Scan for the cell matching the given text and deliver its [X, Y] coordinate at center. 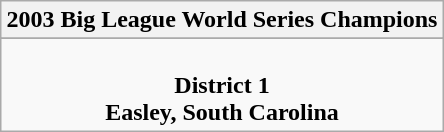
2003 Big League World Series Champions [222, 20]
District 1 Easley, South Carolina [222, 85]
